For the text-containing cell, return its midpoint in (X, Y) coordinate format. 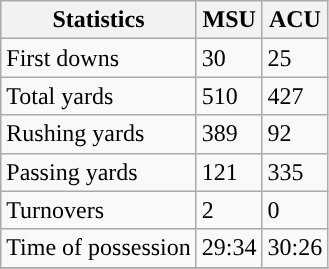
510 (229, 96)
2 (229, 210)
29:34 (229, 248)
30:26 (295, 248)
First downs (99, 58)
0 (295, 210)
Turnovers (99, 210)
Statistics (99, 20)
30 (229, 58)
335 (295, 172)
Time of possession (99, 248)
Total yards (99, 96)
121 (229, 172)
Passing yards (99, 172)
MSU (229, 20)
389 (229, 134)
Rushing yards (99, 134)
25 (295, 58)
ACU (295, 20)
427 (295, 96)
92 (295, 134)
